Locate the cell with the specified text and output its [X, Y] center coordinate. 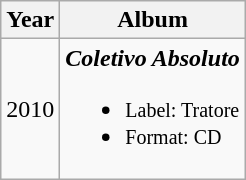
Album [153, 20]
Coletivo AbsolutoLabel: TratoreFormat: CD [153, 109]
2010 [30, 109]
Year [30, 20]
